Search for the cell housing the specified text and yield its [X, Y] center coordinate. 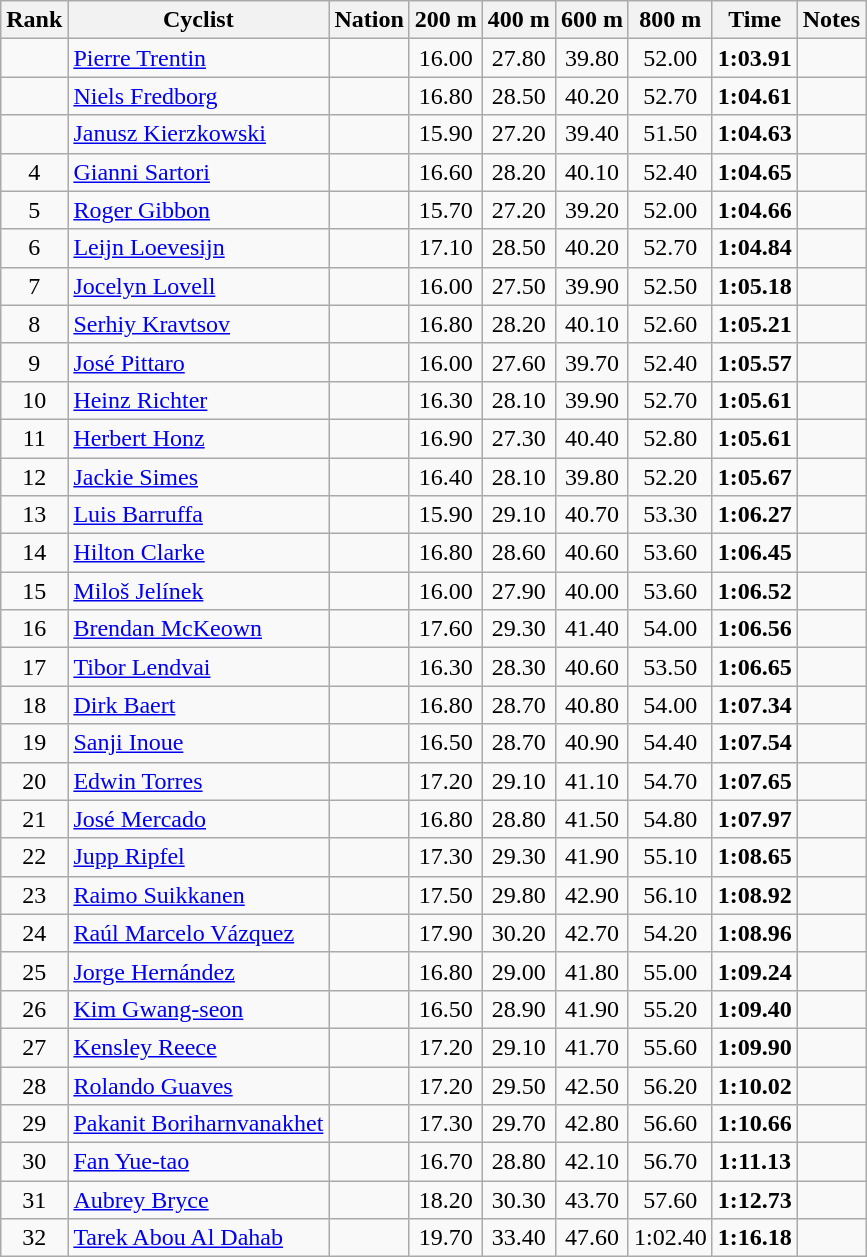
53.30 [670, 515]
1:04.61 [754, 96]
Kim Gwang-seon [198, 1009]
53.50 [670, 667]
17.10 [446, 248]
1:05.67 [754, 477]
29 [34, 1124]
1:08.65 [754, 857]
20 [34, 781]
1:07.97 [754, 819]
1:09.24 [754, 971]
1:05.18 [754, 286]
28.30 [518, 667]
27.90 [518, 591]
Kensley Reece [198, 1047]
30.20 [518, 933]
39.20 [592, 210]
56.10 [670, 895]
40.00 [592, 591]
1:10.66 [754, 1124]
11 [34, 438]
Fan Yue-tao [198, 1162]
Herbert Honz [198, 438]
Jorge Hernández [198, 971]
1:07.65 [754, 781]
41.10 [592, 781]
26 [34, 1009]
13 [34, 515]
1:05.21 [754, 324]
55.20 [670, 1009]
1:06.56 [754, 629]
400 m [518, 20]
40.80 [592, 705]
41.40 [592, 629]
30 [34, 1162]
30.30 [518, 1200]
1:08.96 [754, 933]
31 [34, 1200]
40.40 [592, 438]
1:05.57 [754, 362]
15.70 [446, 210]
Luis Barruffa [198, 515]
52.50 [670, 286]
Raimo Suikkanen [198, 895]
16.90 [446, 438]
1:04.65 [754, 172]
1:07.34 [754, 705]
Roger Gibbon [198, 210]
Raúl Marcelo Vázquez [198, 933]
42.70 [592, 933]
1:06.27 [754, 515]
1:09.90 [754, 1047]
52.80 [670, 438]
1:02.40 [670, 1238]
1:04.66 [754, 210]
Edwin Torres [198, 781]
1:12.73 [754, 1200]
Brendan McKeown [198, 629]
29.00 [518, 971]
29.50 [518, 1085]
Aubrey Bryce [198, 1200]
29.70 [518, 1124]
Gianni Sartori [198, 172]
27.80 [518, 58]
21 [34, 819]
1:16.18 [754, 1238]
16.60 [446, 172]
54.20 [670, 933]
Dirk Baert [198, 705]
41.50 [592, 819]
43.70 [592, 1200]
41.80 [592, 971]
27.60 [518, 362]
29.80 [518, 895]
1:09.40 [754, 1009]
1:07.54 [754, 743]
24 [34, 933]
1:08.92 [754, 895]
17.50 [446, 895]
Notes [831, 20]
18.20 [446, 1200]
5 [34, 210]
7 [34, 286]
27.50 [518, 286]
Time [754, 20]
23 [34, 895]
800 m [670, 20]
51.50 [670, 134]
47.60 [592, 1238]
16.40 [446, 477]
27.30 [518, 438]
42.90 [592, 895]
17 [34, 667]
55.10 [670, 857]
42.80 [592, 1124]
17.60 [446, 629]
Pierre Trentin [198, 58]
Jackie Simes [198, 477]
Tarek Abou Al Dahab [198, 1238]
Heinz Richter [198, 400]
56.70 [670, 1162]
Nation [369, 20]
54.80 [670, 819]
16.70 [446, 1162]
José Mercado [198, 819]
4 [34, 172]
56.60 [670, 1124]
1:04.63 [754, 134]
Hilton Clarke [198, 553]
1:06.45 [754, 553]
Cyclist [198, 20]
54.70 [670, 781]
41.70 [592, 1047]
Niels Fredborg [198, 96]
Pakanit Boriharnvanakhet [198, 1124]
56.20 [670, 1085]
Tibor Lendvai [198, 667]
Jupp Ripfel [198, 857]
32 [34, 1238]
12 [34, 477]
18 [34, 705]
39.40 [592, 134]
39.70 [592, 362]
42.50 [592, 1085]
22 [34, 857]
José Pittaro [198, 362]
28 [34, 1085]
1:03.91 [754, 58]
52.60 [670, 324]
Rank [34, 20]
Jocelyn Lovell [198, 286]
40.90 [592, 743]
1:11.13 [754, 1162]
16 [34, 629]
Serhiy Kravtsov [198, 324]
40.70 [592, 515]
33.40 [518, 1238]
55.00 [670, 971]
8 [34, 324]
28.90 [518, 1009]
19.70 [446, 1238]
17.90 [446, 933]
25 [34, 971]
6 [34, 248]
600 m [592, 20]
14 [34, 553]
1:04.84 [754, 248]
Janusz Kierzkowski [198, 134]
42.10 [592, 1162]
1:06.52 [754, 591]
57.60 [670, 1200]
Leijn Loevesijn [198, 248]
54.40 [670, 743]
1:10.02 [754, 1085]
27 [34, 1047]
1:06.65 [754, 667]
Sanji Inoue [198, 743]
15 [34, 591]
28.60 [518, 553]
52.20 [670, 477]
200 m [446, 20]
10 [34, 400]
55.60 [670, 1047]
19 [34, 743]
Rolando Guaves [198, 1085]
Miloš Jelínek [198, 591]
9 [34, 362]
